Extract the [x, y] coordinate from the center of the cell holding the provided text.  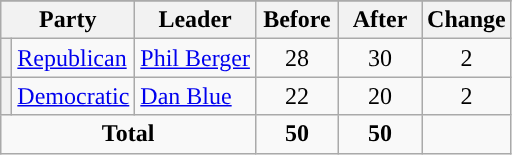
Total [128, 134]
30 [380, 58]
Dan Blue [196, 96]
Republican [74, 58]
Democratic [74, 96]
28 [296, 58]
22 [296, 96]
Leader [196, 20]
Phil Berger [196, 58]
After [380, 20]
Before [296, 20]
Party [68, 20]
Change [467, 20]
20 [380, 96]
